Detect which cell encompasses the target text, then output its [x, y] center coordinate. 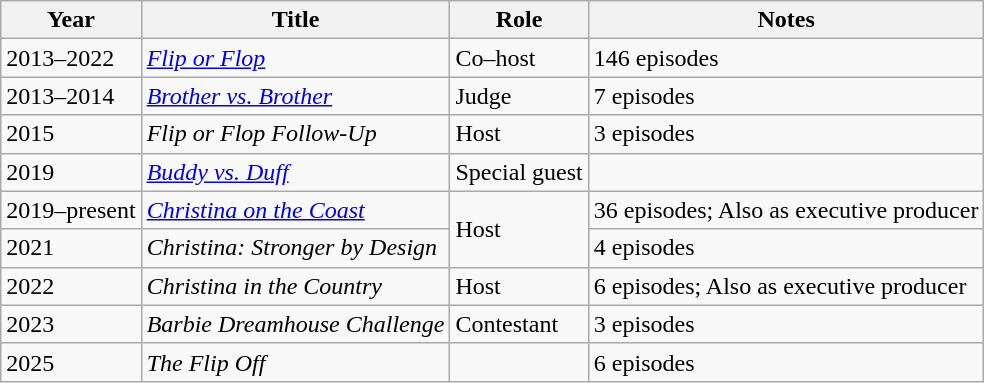
2025 [71, 362]
Judge [519, 96]
2013–2014 [71, 96]
6 episodes; Also as executive producer [786, 286]
Role [519, 20]
The Flip Off [296, 362]
6 episodes [786, 362]
Flip or Flop Follow-Up [296, 134]
Christina in the Country [296, 286]
2013–2022 [71, 58]
4 episodes [786, 248]
2019–present [71, 210]
Notes [786, 20]
Year [71, 20]
Title [296, 20]
2022 [71, 286]
2015 [71, 134]
Barbie Dreamhouse Challenge [296, 324]
Co–host [519, 58]
Contestant [519, 324]
146 episodes [786, 58]
7 episodes [786, 96]
Buddy vs. Duff [296, 172]
Special guest [519, 172]
2021 [71, 248]
36 episodes; Also as executive producer [786, 210]
Christina on the Coast [296, 210]
2019 [71, 172]
Brother vs. Brother [296, 96]
Flip or Flop [296, 58]
2023 [71, 324]
Christina: Stronger by Design [296, 248]
